Extract the [x, y] coordinate from the center of the cell holding the provided text.  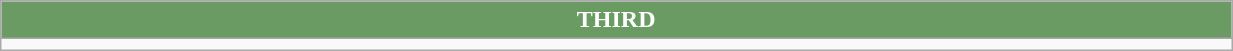
THIRD [616, 20]
